Determine the (x, y) coordinate at the center of the cell enclosing the given text.  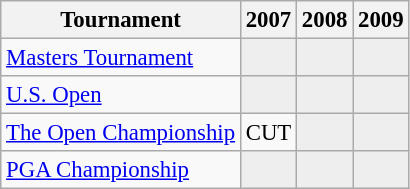
2009 (381, 20)
U.S. Open (121, 95)
2007 (268, 20)
Masters Tournament (121, 58)
PGA Championship (121, 170)
Tournament (121, 20)
CUT (268, 133)
2008 (325, 20)
The Open Championship (121, 133)
